Determine the (x, y) coordinate at the center of the cell enclosing the given text.  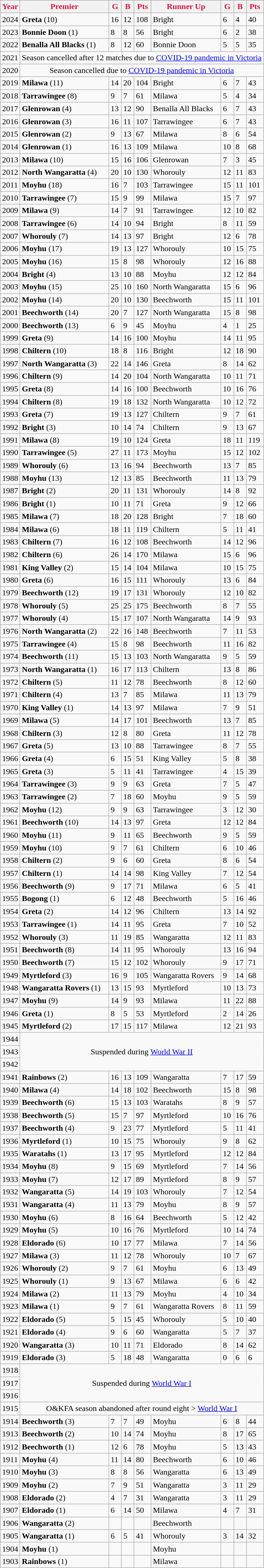
Greta (2) (64, 911)
Moyhu (14) (64, 300)
King Valley (1) (64, 707)
Bright (2) (64, 491)
1945 (10, 1026)
Beechworth (1) (64, 1447)
1907 (10, 1510)
2014 (10, 147)
Rainbows (2) (64, 1077)
North Wangaratta (4) (64, 172)
1988 (10, 478)
Milawa (6) (64, 529)
1958 (10, 861)
2011 (10, 185)
2004 (10, 274)
Waratahs (1) (64, 1153)
2013 (10, 160)
Moyhu (13) (64, 478)
Milawa (4) (64, 1090)
1980 (10, 580)
1973 (10, 669)
Myrtleford (1) (64, 1141)
1959 (10, 848)
Moyhu (17) (64, 249)
Greta (7) (64, 415)
Tarrawingee (4) (64, 644)
Beechworth (6) (64, 1103)
Milawa (1) (64, 1306)
1906 (10, 1523)
Whorouly (4) (64, 618)
132 (143, 402)
Beechworth (5) (64, 1115)
Milawa (9) (64, 211)
1970 (10, 707)
Moyhu (2) (64, 1485)
Runner Up (186, 7)
2006 (10, 249)
Moyhu (4) (64, 1460)
39 (255, 771)
Milawa (2) (64, 1294)
Greta (5) (64, 746)
1947 (10, 1001)
Whorouly (7) (64, 236)
116 (143, 351)
66 (255, 504)
Greta (4) (64, 758)
1962 (10, 810)
1974 (10, 657)
91 (143, 211)
1953 (10, 924)
2002 (10, 300)
1978 (10, 606)
Eldorado (3) (64, 1357)
1949 (10, 975)
1905 (10, 1536)
1975 (10, 644)
1924 (10, 1294)
1981 (10, 568)
2022 (10, 45)
Bonnie Doon (186, 45)
Benalla All Blacks (1) (64, 45)
2020 (10, 70)
2021 (10, 58)
124 (143, 440)
1966 (10, 758)
Chiltern (10) (64, 351)
Myrtleford (2) (64, 1026)
Tarrawingee (3) (64, 784)
1948 (10, 988)
Moyhu (6) (64, 1217)
2017 (10, 108)
175 (143, 606)
1952 (10, 937)
Greta (1) (64, 1014)
1963 (10, 797)
Moyhu (15) (64, 287)
1950 (10, 962)
Chiltern (6) (64, 554)
1993 (10, 415)
Tarrawingee (7) (64, 198)
1927 (10, 1256)
Bright (4) (64, 274)
Wangaratta Rovers (1) (64, 988)
1909 (10, 1485)
69 (143, 1166)
1936 (10, 1141)
Chiltern (2) (64, 861)
1939 (10, 1103)
1910 (10, 1472)
23 (128, 1128)
1921 (10, 1332)
111 (143, 580)
Beechworth (3) (64, 1421)
Chiltern (7) (64, 542)
1991 (10, 440)
Myrtleford (3) (64, 975)
Chiltern (1) (64, 873)
1919 (10, 1357)
37 (255, 1332)
1926 (10, 1268)
1985 (10, 516)
Milawa (8) (64, 440)
89 (143, 1179)
Eldorado (4) (64, 1332)
1937 (10, 1128)
1964 (10, 784)
1943 (10, 1052)
Beechworth (13) (64, 325)
1942 (10, 1064)
1989 (10, 465)
1967 (10, 746)
Eldorado (186, 1345)
Milawa (7) (64, 516)
Greta (6) (64, 580)
Waratahs (186, 1103)
21 (240, 1026)
Glenrowan (3) (64, 121)
Beechworth (10) (64, 822)
1932 (10, 1192)
Chiltern (8) (64, 402)
117 (143, 1026)
1944 (10, 1039)
Premier (64, 7)
1933 (10, 1179)
1979 (10, 593)
1957 (10, 873)
106 (143, 160)
Chiltern (9) (64, 376)
2000 (10, 325)
Eldorado (5) (64, 1319)
1968 (10, 733)
1955 (10, 899)
170 (143, 554)
Wangaratta (4) (64, 1205)
1961 (10, 822)
Greta (9) (64, 338)
Moyhu (3) (64, 1472)
Moyhu (8) (64, 1166)
Glenrowan (4) (64, 108)
2019 (10, 83)
Milawa (10) (64, 160)
44 (255, 1421)
1984 (10, 529)
1998 (10, 351)
Beechworth (14) (64, 312)
2024 (10, 19)
1920 (10, 1345)
Moyhu (7) (64, 1179)
Tarrawingee (8) (64, 96)
1911 (10, 1460)
Moyhu (18) (64, 185)
86 (255, 669)
1956 (10, 886)
Beechworth (12) (64, 593)
0 (227, 1357)
72 (255, 402)
Eldorado (2) (64, 1498)
Eldorado (6) (64, 1243)
1941 (10, 1077)
1983 (10, 542)
1934 (10, 1166)
1915 (10, 1409)
Wangaratta (5) (64, 1192)
1935 (10, 1153)
Milawa (11) (64, 83)
2016 (10, 121)
Bogong (1) (64, 899)
Moyhu (16) (64, 262)
Beechworth (2) (64, 1434)
Moyhu (1) (64, 1549)
1913 (10, 1434)
1994 (10, 402)
Milawa (3) (64, 1256)
Beechworth (8) (64, 950)
Suspended during World War I (142, 1383)
1931 (10, 1205)
2009 (10, 211)
1995 (10, 389)
1997 (10, 363)
1954 (10, 911)
113 (143, 669)
Bonnie Doon (1) (64, 32)
105 (143, 975)
1960 (10, 835)
Season cancelled after 12 matches due to COVID-19 pandemic in Victoria (142, 58)
1987 (10, 491)
1940 (10, 1090)
2018 (10, 96)
173 (143, 453)
Year (10, 7)
Chiltern (5) (64, 682)
North Wangaratta (1) (64, 669)
Greta (10) (64, 19)
Beechworth (11) (64, 657)
1972 (10, 682)
30 (255, 810)
Beechworth (7) (64, 962)
99 (143, 198)
1930 (10, 1217)
1999 (10, 338)
Wangaratta (1) (64, 1536)
1929 (10, 1230)
128 (143, 516)
Whorouly (3) (64, 937)
52 (255, 924)
148 (143, 631)
1986 (10, 504)
1971 (10, 695)
Chiltern (4) (64, 695)
Glenrowan (2) (64, 134)
Chiltern (3) (64, 733)
King Valley (2) (64, 568)
1918 (10, 1370)
146 (143, 363)
1908 (10, 1498)
1925 (10, 1281)
Season cancelled due to COVID-19 pandemic in Victoria (142, 70)
1976 (10, 631)
1916 (10, 1396)
Greta (3) (64, 771)
1982 (10, 554)
Bright (1) (64, 504)
Tarrawingee (2) (64, 797)
Wangaratta (2) (64, 1523)
2010 (10, 198)
Bright (3) (64, 427)
50 (143, 1510)
Greta (8) (64, 389)
North Wangaratta (2) (64, 631)
2008 (10, 223)
73 (255, 988)
1914 (10, 1421)
2012 (10, 172)
1965 (10, 771)
1938 (10, 1115)
1923 (10, 1306)
Moyhu (5) (64, 1230)
1912 (10, 1447)
Moyhu (10) (64, 848)
1917 (10, 1383)
2005 (10, 262)
1903 (10, 1561)
27 (115, 453)
1977 (10, 618)
1990 (10, 453)
1928 (10, 1243)
2007 (10, 236)
Moyhu (12) (64, 810)
2001 (10, 312)
2003 (10, 287)
Whorouly (1) (64, 1281)
North Wangaratta (3) (64, 363)
1996 (10, 376)
Moyhu (11) (64, 835)
Tarrawingee (1) (64, 924)
Benalla All Blacks (186, 108)
1922 (10, 1319)
35 (255, 45)
Whorouly (5) (64, 606)
1969 (10, 720)
O&KFA season abandoned after round eight > World War I (142, 1409)
1946 (10, 1014)
1992 (10, 427)
Tarrawingee (5) (64, 453)
Rainbows (1) (64, 1561)
2023 (10, 32)
Eldorado (1) (64, 1510)
Glenrowan (186, 160)
Suspended during World War II (142, 1052)
1951 (10, 950)
Glenrowan (1) (64, 147)
2015 (10, 134)
64 (143, 1217)
Beechworth (9) (64, 886)
1904 (10, 1549)
Tarrawingee (6) (64, 223)
Whorouly (6) (64, 465)
Whorouly (2) (64, 1268)
32 (255, 1536)
160 (143, 287)
1 (240, 325)
47 (255, 784)
Wangaratta (3) (64, 1345)
Beechworth (4) (64, 1128)
Moyhu (9) (64, 1001)
Milawa (5) (64, 720)
